Output the (x, y) coordinate of the center of the cell containing the given text.  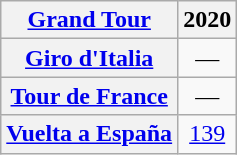
Vuelta a España (90, 134)
2020 (208, 20)
Tour de France (90, 96)
139 (208, 134)
Giro d'Italia (90, 58)
Grand Tour (90, 20)
